Determine the [X, Y] coordinate at the center of the cell enclosing the given text.  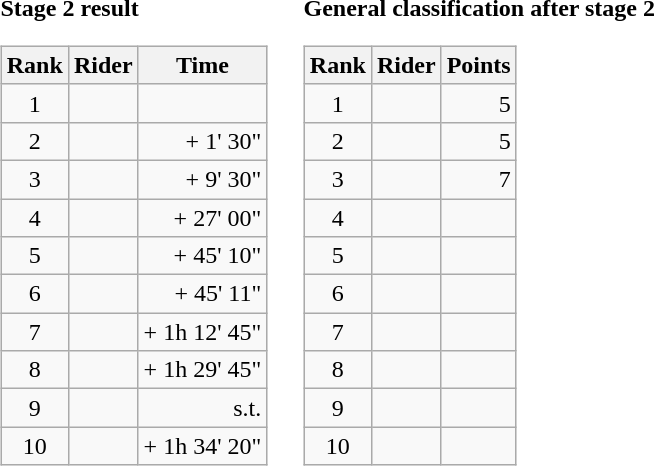
+ 45' 11" [202, 294]
+ 9' 30" [202, 179]
+ 1' 30" [202, 141]
+ 45' 10" [202, 256]
Points [478, 65]
+ 1h 12' 45" [202, 332]
+ 27' 00" [202, 217]
s.t. [202, 408]
Time [202, 65]
+ 1h 29' 45" [202, 370]
+ 1h 34' 20" [202, 446]
